Determine the [X, Y] coordinate at the center of the cell enclosing the given text.  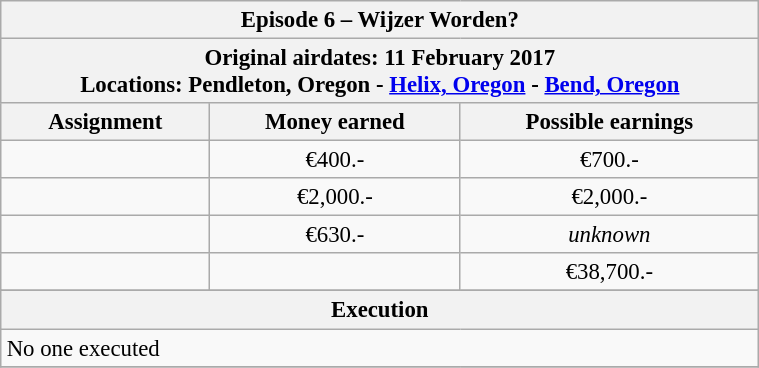
€400.- [334, 160]
Execution [380, 310]
Possible earnings [609, 122]
Original airdates: 11 February 2017Locations: Pendleton, Oregon - Helix, Oregon - Bend, Oregon [380, 70]
unknown [609, 235]
No one executed [380, 347]
€630.- [334, 235]
Episode 6 – Wijzer Worden? [380, 20]
€38,700.- [609, 272]
Assignment [105, 122]
Money earned [334, 122]
€700.- [609, 160]
